Extract the [x, y] coordinate from the center of the cell holding the provided text.  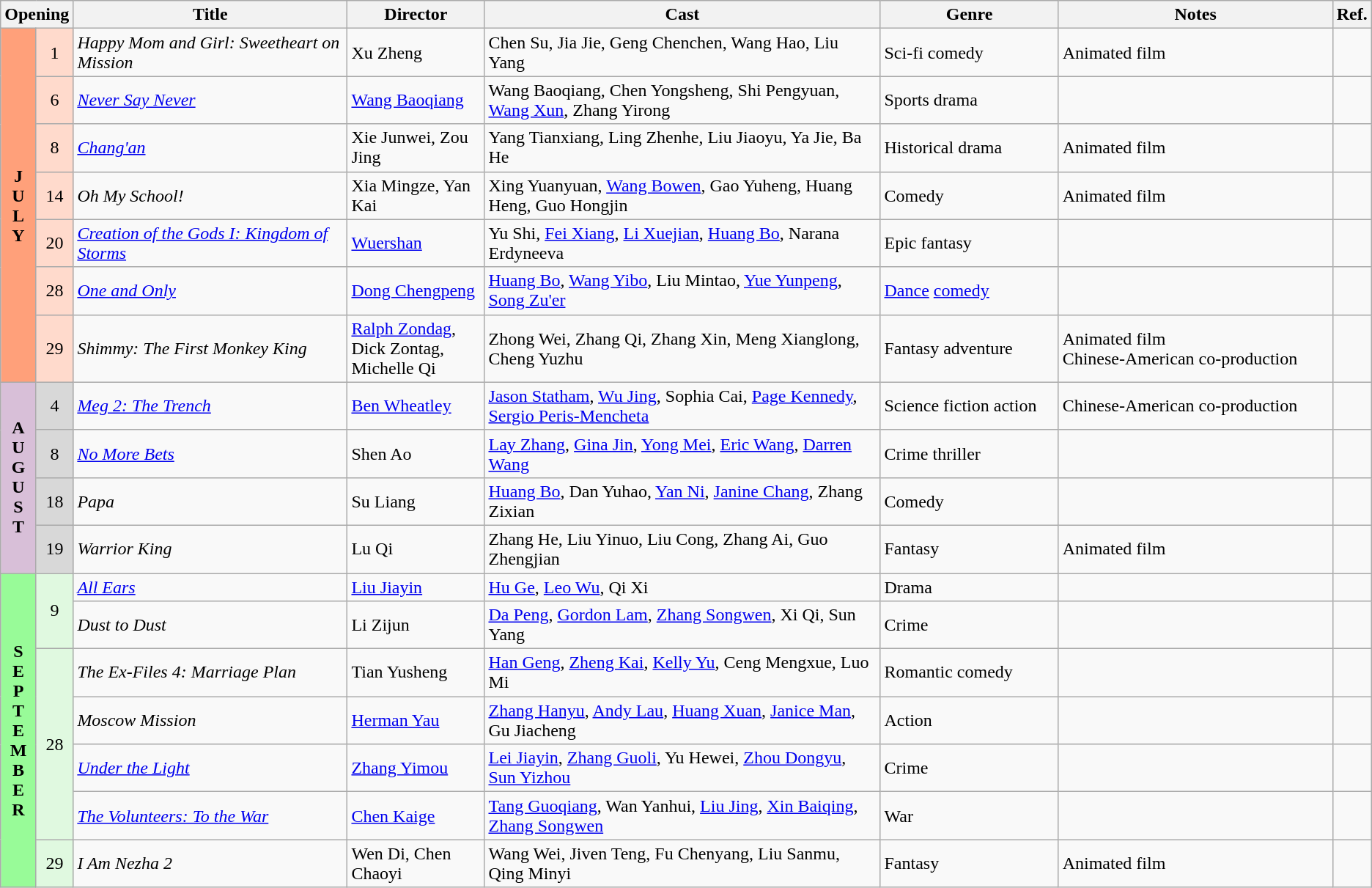
Shimmy: The First Monkey King [210, 348]
Drama [969, 587]
Science fiction action [969, 406]
Tian Yusheng [416, 673]
Xie Junwei, Zou Jing [416, 148]
Ref. [1351, 15]
Chen Kaige [416, 815]
Title [210, 15]
6 [54, 100]
No More Bets [210, 453]
4 [54, 406]
Under the Light [210, 768]
9 [54, 612]
Genre [969, 15]
Huang Bo, Dan Yuhao, Yan Ni, Janine Chang, Zhang Zixian [682, 502]
Epic fantasy [969, 243]
20 [54, 243]
Happy Mom and Girl: Sweetheart on Mission [210, 53]
JULY [19, 205]
Huang Bo, Wang Yibo, Liu Mintao, Yue Yunpeng, Song Zu'er [682, 290]
Crime thriller [969, 453]
Jason Statham, Wu Jing, Sophia Cai, Page Kennedy, Sergio Peris-Mencheta [682, 406]
Xing Yuanyuan, Wang Bowen, Gao Yuheng, Huang Heng, Guo Hongjin [682, 195]
Wuershan [416, 243]
Wen Di, Chen Chaoyi [416, 864]
Notes [1195, 15]
The Ex-Files 4: Marriage Plan [210, 673]
Xu Zheng [416, 53]
Zhang Yimou [416, 768]
Han Geng, Zheng Kai, Kelly Yu, Ceng Mengxue, Luo Mi [682, 673]
Yang Tianxiang, Ling Zhenhe, Liu Jiaoyu, Ya Jie, Ba He [682, 148]
Ben Wheatley [416, 406]
Lei Jiayin, Zhang Guoli, Yu Hewei, Zhou Dongyu, Sun Yizhou [682, 768]
Action [969, 720]
Chang'an [210, 148]
Xia Mingze, Yan Kai [416, 195]
Lu Qi [416, 548]
Hu Ge, Leo Wu, Qi Xi [682, 587]
Tang Guoqiang, Wan Yanhui, Liu Jing, Xin Baiqing, Zhang Songwen [682, 815]
Oh My School! [210, 195]
Opening [37, 15]
Romantic comedy [969, 673]
Papa [210, 502]
Chen Su, Jia Jie, Geng Chenchen, Wang Hao, Liu Yang [682, 53]
Warrior King [210, 548]
Sports drama [969, 100]
AUGUST [19, 477]
1 [54, 53]
19 [54, 548]
Historical drama [969, 148]
Creation of the Gods I: Kingdom of Storms [210, 243]
Herman Yau [416, 720]
Wang Baoqiang [416, 100]
SEPTEMBER [19, 730]
Meg 2: The Trench [210, 406]
I Am Nezha 2 [210, 864]
Ralph Zondag, Dick Zontag, Michelle Qi [416, 348]
Da Peng, Gordon Lam, Zhang Songwen, Xi Qi, Sun Yang [682, 625]
One and Only [210, 290]
Never Say Never [210, 100]
Moscow Mission [210, 720]
Chinese-American co-production [1195, 406]
18 [54, 502]
14 [54, 195]
Zhang He, Liu Yinuo, Liu Cong, Zhang Ai, Guo Zhengjian [682, 548]
All Ears [210, 587]
The Volunteers: To the War [210, 815]
Dong Chengpeng [416, 290]
Fantasy adventure [969, 348]
Wang Wei, Jiven Teng, Fu Chenyang, Liu Sanmu, Qing Minyi [682, 864]
Wang Baoqiang, Chen Yongsheng, Shi Pengyuan, Wang Xun, Zhang Yirong [682, 100]
Zhong Wei, Zhang Qi, Zhang Xin, Meng Xianglong, Cheng Yuzhu [682, 348]
Liu Jiayin [416, 587]
Shen Ao [416, 453]
Dance comedy [969, 290]
Zhang Hanyu, Andy Lau, Huang Xuan, Janice Man, Gu Jiacheng [682, 720]
War [969, 815]
Li Zijun [416, 625]
Director [416, 15]
Yu Shi, Fei Xiang, Li Xuejian, Huang Bo, Narana Erdyneeva [682, 243]
Cast [682, 15]
Dust to Dust [210, 625]
Animated filmChinese-American co-production [1195, 348]
Sci-fi comedy [969, 53]
Su Liang [416, 502]
Lay Zhang, Gina Jin, Yong Mei, Eric Wang, Darren Wang [682, 453]
